Output the [x, y] coordinate of the center of the cell containing the given text.  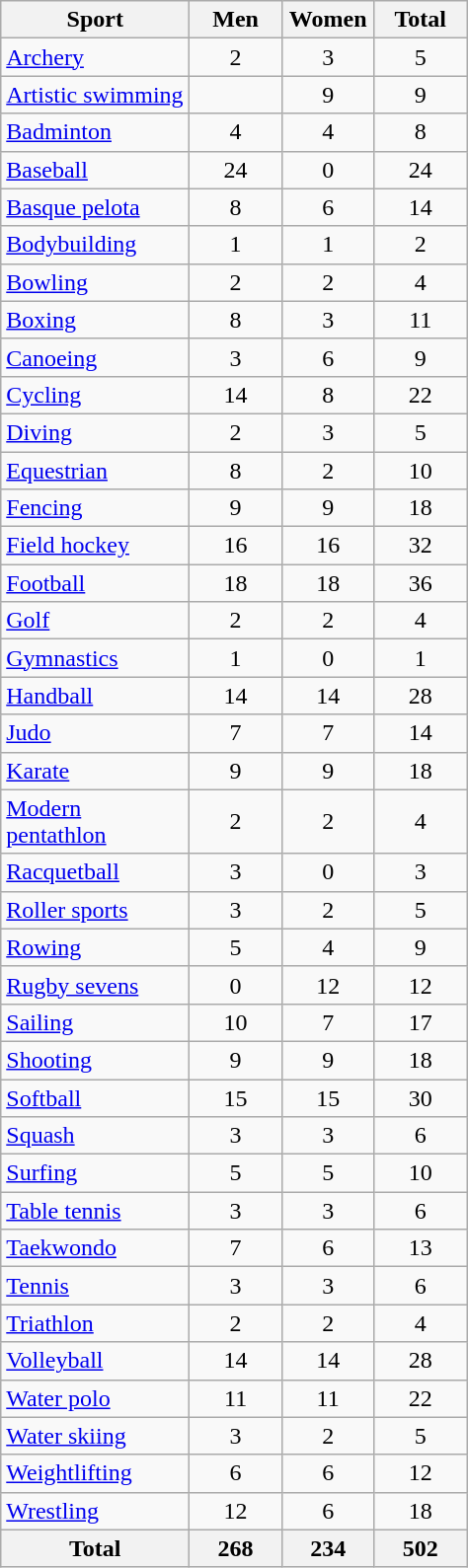
Women [328, 20]
Rugby sevens [95, 985]
Archery [95, 57]
Taekwondo [95, 1248]
234 [328, 1548]
Rowing [95, 947]
Judo [95, 733]
Water polo [95, 1398]
Baseball [95, 170]
Wrestling [95, 1511]
32 [421, 546]
Triathlon [95, 1323]
Softball [95, 1098]
Equestrian [95, 471]
Diving [95, 432]
13 [421, 1248]
Golf [95, 621]
Field hockey [95, 546]
Cycling [95, 395]
Modern pentathlon [95, 821]
Bowling [95, 282]
Racquetball [95, 872]
268 [236, 1548]
Artistic swimming [95, 95]
30 [421, 1098]
Shooting [95, 1060]
502 [421, 1548]
Sport [95, 20]
Squash [95, 1136]
Roller sports [95, 910]
Water skiing [95, 1436]
Weightlifting [95, 1473]
Fencing [95, 508]
Table tennis [95, 1211]
17 [421, 1022]
Canoeing [95, 357]
Football [95, 583]
Handball [95, 696]
Bodybuilding [95, 245]
Tennis [95, 1286]
Sailing [95, 1022]
Surfing [95, 1173]
Volleyball [95, 1361]
Gymnastics [95, 658]
Boxing [95, 320]
Basque pelota [95, 207]
Badminton [95, 132]
36 [421, 583]
Karate [95, 771]
Men [236, 20]
